For the text-containing cell, return its midpoint in [X, Y] coordinate format. 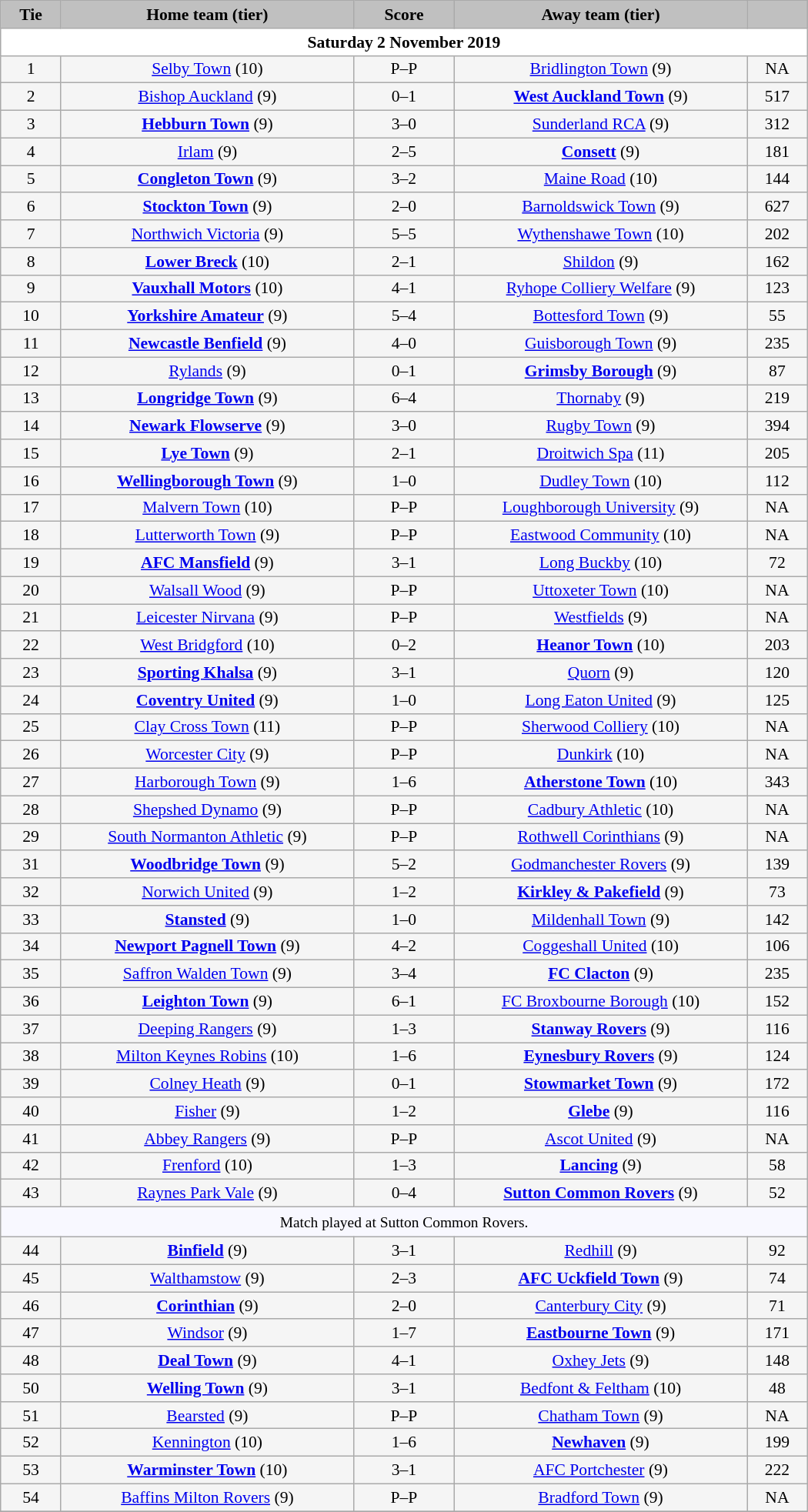
Long Buckby (10) [601, 563]
Eastwood Community (10) [601, 536]
Tie [31, 15]
Lye Town (9) [207, 453]
Sporting Khalsa (9) [207, 673]
Stockton Town (9) [207, 207]
162 [777, 262]
Canterbury City (9) [601, 1306]
54 [31, 1497]
Selby Town (10) [207, 69]
25 [31, 727]
36 [31, 1002]
44 [31, 1251]
Warminster Town (10) [207, 1470]
Woodbridge Town (9) [207, 865]
South Normanton Athletic (9) [207, 837]
29 [31, 837]
Milton Keynes Robins (10) [207, 1056]
8 [31, 262]
139 [777, 865]
Bottesford Town (9) [601, 316]
394 [777, 426]
92 [777, 1251]
Wythenshawe Town (10) [601, 234]
106 [777, 946]
46 [31, 1306]
Newcastle Benfield (9) [207, 344]
Loughborough University (9) [601, 508]
Oxhey Jets (9) [601, 1360]
Lancing (9) [601, 1166]
9 [31, 289]
33 [31, 920]
Glebe (9) [601, 1111]
Irlam (9) [207, 152]
6–4 [403, 399]
152 [777, 1002]
124 [777, 1056]
AFC Mansfield (9) [207, 563]
Longridge Town (9) [207, 399]
Droitwich Spa (11) [601, 453]
627 [777, 207]
5–4 [403, 316]
31 [31, 865]
16 [31, 481]
Walsall Wood (9) [207, 590]
Welling Town (9) [207, 1388]
50 [31, 1388]
2–5 [403, 152]
312 [777, 125]
Uttoxeter Town (10) [601, 590]
125 [777, 700]
Kirkley & Pakefield (9) [601, 892]
Saturday 2 November 2019 [404, 42]
20 [31, 590]
3 [31, 125]
Lutterworth Town (9) [207, 536]
172 [777, 1084]
Windsor (9) [207, 1333]
Walthamstow (9) [207, 1279]
26 [31, 755]
Fisher (9) [207, 1111]
Eynesbury Rovers (9) [601, 1056]
West Auckland Town (9) [601, 97]
21 [31, 618]
3–2 [403, 179]
Maine Road (10) [601, 179]
Sherwood Colliery (10) [601, 727]
55 [777, 316]
39 [31, 1084]
Norwich United (9) [207, 892]
Bedfont & Feltham (10) [601, 1388]
47 [31, 1333]
Shildon (9) [601, 262]
0–2 [403, 646]
4 [31, 152]
120 [777, 673]
Deal Town (9) [207, 1360]
343 [777, 783]
Coggeshall United (10) [601, 946]
45 [31, 1279]
24 [31, 700]
Guisborough Town (9) [601, 344]
Corinthian (9) [207, 1306]
19 [31, 563]
FC Broxbourne Borough (10) [601, 1002]
171 [777, 1333]
Heanor Town (10) [601, 646]
Quorn (9) [601, 673]
Away team (tier) [601, 15]
Sunderland RCA (9) [601, 125]
14 [31, 426]
Dunkirk (10) [601, 755]
7 [31, 234]
32 [31, 892]
Rugby Town (9) [601, 426]
28 [31, 809]
Stowmarket Town (9) [601, 1084]
Coventry United (9) [207, 700]
181 [777, 152]
6 [31, 207]
53 [31, 1470]
Atherstone Town (10) [601, 783]
37 [31, 1029]
Bradford Town (9) [601, 1497]
Kennington (10) [207, 1443]
Harborough Town (9) [207, 783]
Westfields (9) [601, 618]
4–2 [403, 946]
Stanway Rovers (9) [601, 1029]
Deeping Rangers (9) [207, 1029]
Newhaven (9) [601, 1443]
Consett (9) [601, 152]
Dudley Town (10) [601, 481]
142 [777, 920]
Thornaby (9) [601, 399]
Home team (tier) [207, 15]
517 [777, 97]
Score [403, 15]
Bearsted (9) [207, 1416]
144 [777, 179]
Grimsby Borough (9) [601, 371]
Shepshed Dynamo (9) [207, 809]
199 [777, 1443]
148 [777, 1360]
1–7 [403, 1333]
AFC Portchester (9) [601, 1470]
Chatham Town (9) [601, 1416]
Saffron Walden Town (9) [207, 974]
35 [31, 974]
Wellingborough Town (9) [207, 481]
2 [31, 97]
51 [31, 1416]
1 [31, 69]
15 [31, 453]
17 [31, 508]
Sutton Common Rovers (9) [601, 1193]
Congleton Town (9) [207, 179]
18 [31, 536]
Redhill (9) [601, 1251]
11 [31, 344]
23 [31, 673]
12 [31, 371]
10 [31, 316]
Cadbury Athletic (10) [601, 809]
Clay Cross Town (11) [207, 727]
123 [777, 289]
Bishop Auckland (9) [207, 97]
Raynes Park Vale (9) [207, 1193]
Malvern Town (10) [207, 508]
5 [31, 179]
Yorkshire Amateur (9) [207, 316]
Newport Pagnell Town (9) [207, 946]
203 [777, 646]
Mildenhall Town (9) [601, 920]
73 [777, 892]
42 [31, 1166]
40 [31, 1111]
13 [31, 399]
5–5 [403, 234]
Binfield (9) [207, 1251]
4–0 [403, 344]
Vauxhall Motors (10) [207, 289]
Hebburn Town (9) [207, 125]
Ryhope Colliery Welfare (9) [601, 289]
Rylands (9) [207, 371]
Stansted (9) [207, 920]
Match played at Sutton Common Rovers. [404, 1222]
Rothwell Corinthians (9) [601, 837]
Leighton Town (9) [207, 1002]
222 [777, 1470]
27 [31, 783]
Ascot United (9) [601, 1139]
FC Clacton (9) [601, 974]
22 [31, 646]
Barnoldswick Town (9) [601, 207]
6–1 [403, 1002]
0–4 [403, 1193]
72 [777, 563]
58 [777, 1166]
38 [31, 1056]
AFC Uckfield Town (9) [601, 1279]
Worcester City (9) [207, 755]
Newark Flowserve (9) [207, 426]
74 [777, 1279]
West Bridgford (10) [207, 646]
Baffins Milton Rovers (9) [207, 1497]
219 [777, 399]
205 [777, 453]
112 [777, 481]
Colney Heath (9) [207, 1084]
87 [777, 371]
2–3 [403, 1279]
Bridlington Town (9) [601, 69]
Northwich Victoria (9) [207, 234]
Long Eaton United (9) [601, 700]
Lower Breck (10) [207, 262]
Leicester Nirvana (9) [207, 618]
Abbey Rangers (9) [207, 1139]
34 [31, 946]
5–2 [403, 865]
Frenford (10) [207, 1166]
43 [31, 1193]
3–4 [403, 974]
41 [31, 1139]
Eastbourne Town (9) [601, 1333]
71 [777, 1306]
202 [777, 234]
Godmanchester Rovers (9) [601, 865]
